Output the [x, y] coordinate of the center of the cell containing the given text.  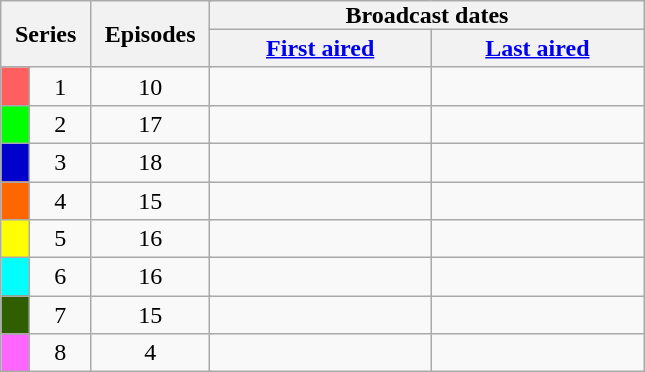
10 [150, 86]
8 [60, 353]
1 [60, 86]
3 [60, 162]
6 [60, 277]
Series [46, 34]
Broadcast dates [427, 15]
17 [150, 124]
7 [60, 315]
18 [150, 162]
Episodes [150, 34]
5 [60, 239]
2 [60, 124]
First aired [320, 48]
Last aired [538, 48]
